Capture the cell that displays the provided text and extract its (x, y) central coordinate. 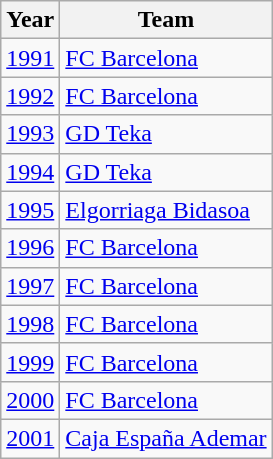
1995 (30, 210)
1999 (30, 362)
Caja España Ademar (166, 438)
Year (30, 20)
Elgorriaga Bidasoa (166, 210)
1993 (30, 134)
Team (166, 20)
1991 (30, 58)
1994 (30, 172)
1998 (30, 324)
2001 (30, 438)
2000 (30, 400)
1997 (30, 286)
1996 (30, 248)
1992 (30, 96)
